Pinpoint the cell where the given text exists, returning its [X, Y] midpoint coordinate. 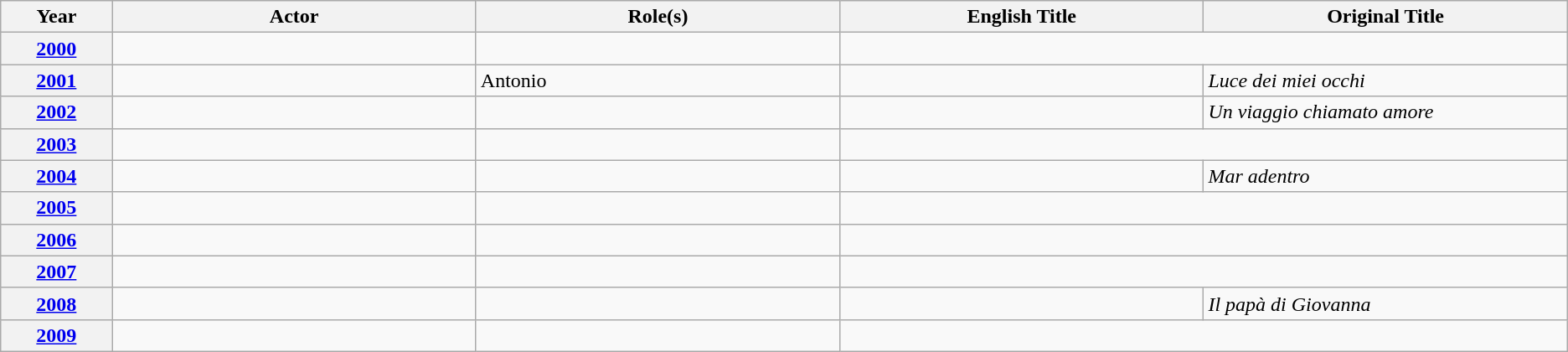
2008 [57, 303]
Original Title [1385, 17]
Mar adentro [1385, 176]
Antonio [658, 80]
2006 [57, 240]
Role(s) [658, 17]
2000 [57, 49]
English Title [1022, 17]
Il papà di Giovanna [1385, 303]
2003 [57, 144]
2001 [57, 80]
2004 [57, 176]
2005 [57, 208]
2007 [57, 272]
Un viaggio chiamato amore [1385, 112]
Year [57, 17]
Luce dei miei occhi [1385, 80]
2002 [57, 112]
Actor [294, 17]
2009 [57, 335]
